Output the (x, y) coordinate of the center of the cell containing the given text.  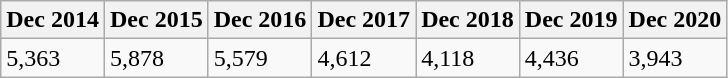
4,612 (364, 58)
Dec 2015 (156, 20)
5,579 (260, 58)
5,878 (156, 58)
3,943 (675, 58)
4,118 (468, 58)
Dec 2014 (53, 20)
5,363 (53, 58)
Dec 2017 (364, 20)
Dec 2018 (468, 20)
4,436 (571, 58)
Dec 2019 (571, 20)
Dec 2016 (260, 20)
Dec 2020 (675, 20)
